Search for the cell housing the specified text and yield its (X, Y) center coordinate. 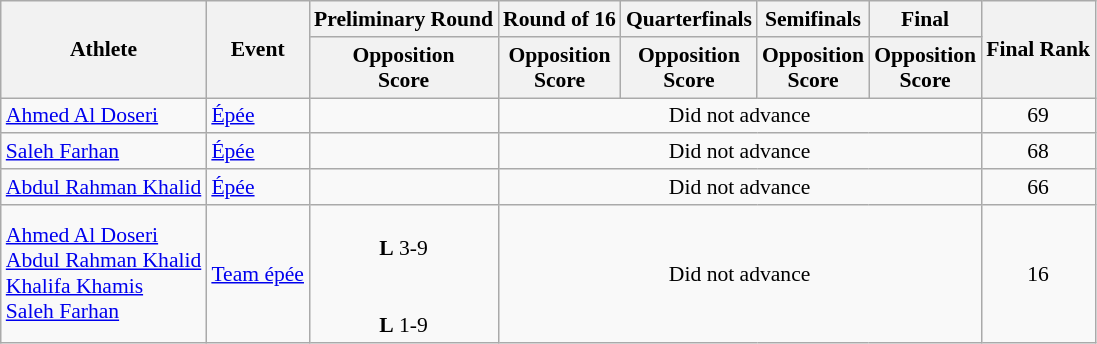
16 (1038, 274)
Round of 16 (560, 19)
Team épée (258, 274)
Final Rank (1038, 50)
Preliminary Round (404, 19)
Ahmed Al Doseri Abdul Rahman KhalidKhalifa KhamisSaleh Farhan (104, 274)
Ahmed Al Doseri (104, 116)
Saleh Farhan (104, 152)
L 3-9 L 1-9 (404, 274)
66 (1038, 187)
69 (1038, 116)
Final (925, 19)
Semifinals (813, 19)
Athlete (104, 50)
Abdul Rahman Khalid (104, 187)
Event (258, 50)
68 (1038, 152)
Quarterfinals (689, 19)
